Identify which cell holds the provided text, then report its [X, Y] central coordinate. 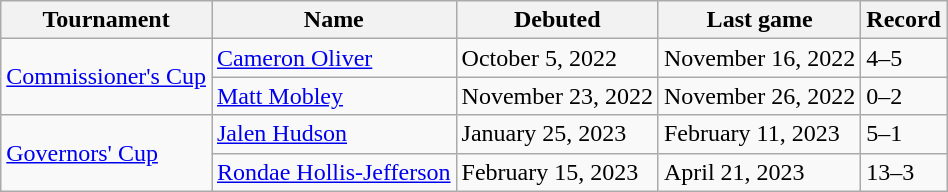
0–2 [904, 96]
Tournament [106, 20]
5–1 [904, 134]
Cameron Oliver [334, 58]
Last game [759, 20]
November 16, 2022 [759, 58]
February 11, 2023 [759, 134]
April 21, 2023 [759, 172]
Governors' Cup [106, 153]
Commissioner's Cup [106, 77]
November 23, 2022 [557, 96]
Rondae Hollis-Jefferson [334, 172]
Matt Mobley [334, 96]
November 26, 2022 [759, 96]
October 5, 2022 [557, 58]
Record [904, 20]
Name [334, 20]
13–3 [904, 172]
Debuted [557, 20]
4–5 [904, 58]
Jalen Hudson [334, 134]
January 25, 2023 [557, 134]
February 15, 2023 [557, 172]
